Identify which cell holds the provided text, then report its [X, Y] central coordinate. 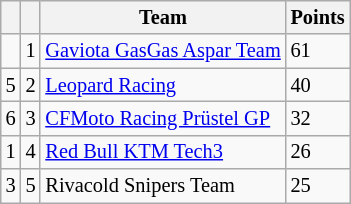
Red Bull KTM Tech3 [162, 152]
2 [31, 85]
32 [318, 118]
61 [318, 51]
6 [11, 118]
CFMoto Racing Prüstel GP [162, 118]
40 [318, 85]
25 [318, 186]
Rivacold Snipers Team [162, 186]
4 [31, 152]
26 [318, 152]
Points [318, 17]
Gaviota GasGas Aspar Team [162, 51]
Team [162, 17]
Leopard Racing [162, 85]
